Search for the cell housing the specified text and yield its (X, Y) center coordinate. 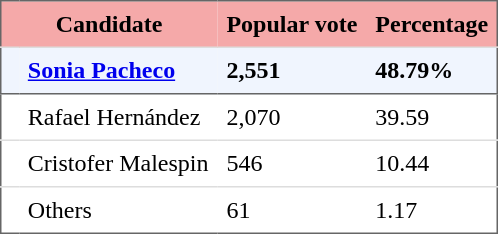
Popular vote (292, 24)
48.79% (432, 70)
2,551 (292, 70)
Rafael Hernández (118, 117)
39.59 (432, 117)
Sonia Pacheco (118, 70)
Candidate (108, 24)
10.44 (432, 163)
61 (292, 210)
Cristofer Malespin (118, 163)
546 (292, 163)
Others (118, 210)
2,070 (292, 117)
1.17 (432, 210)
Percentage (432, 24)
